Scan for the cell matching the given text and deliver its (X, Y) coordinate at center. 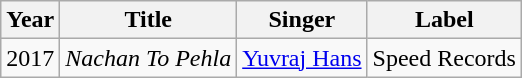
Nachan To Pehla (148, 58)
Label (444, 20)
Title (148, 20)
Singer (302, 20)
2017 (30, 58)
Year (30, 20)
Yuvraj Hans (302, 58)
Speed Records (444, 58)
